Scan for the cell matching the given text and deliver its [x, y] coordinate at center. 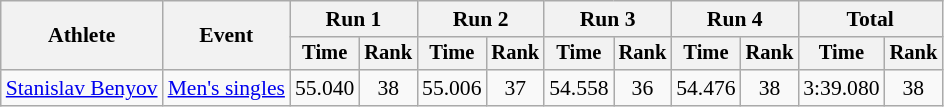
Men's singles [226, 88]
Run 2 [480, 19]
Run 4 [734, 19]
Total [870, 19]
Stanislav Benyov [82, 88]
Run 3 [608, 19]
Athlete [82, 36]
55.006 [452, 88]
54.476 [706, 88]
Run 1 [354, 19]
54.558 [578, 88]
3:39.080 [841, 88]
Event [226, 36]
36 [643, 88]
37 [516, 88]
55.040 [324, 88]
